Output the [X, Y] coordinate of the center of the cell containing the given text.  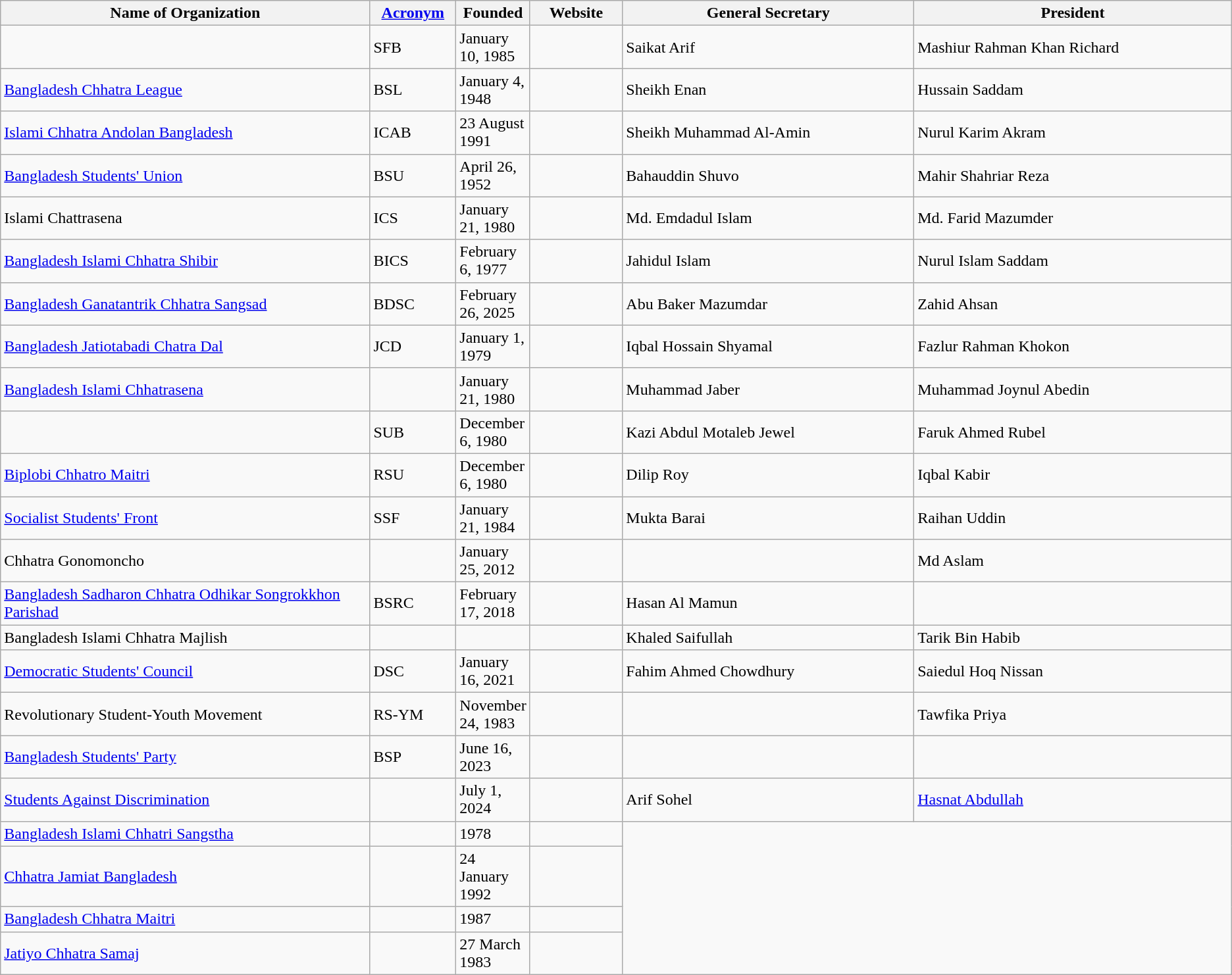
January 1, 1979 [493, 346]
Bangladesh Islami Chhatrasena [186, 389]
November 24, 1983 [493, 714]
Dilip Roy [769, 475]
RSU [413, 475]
Socialist Students' Front [186, 517]
DSC [413, 671]
27 March 1983 [493, 953]
Founded [493, 13]
Khaled Saifullah [769, 637]
Hasnat Abdullah [1073, 800]
Sheikh Enan [769, 89]
Bangladesh Islami Chhatri Sangstha [186, 834]
Bangladesh Students' Party [186, 757]
Muhammad Jaber [769, 389]
February 6, 1977 [493, 261]
January 10, 1985 [493, 47]
January 16, 2021 [493, 671]
Arif Sohel [769, 800]
RS-YM [413, 714]
Democratic Students' Council [186, 671]
ICS [413, 218]
Nurul Karim Akram [1073, 133]
Name of Organization [186, 13]
April 26, 1952 [493, 175]
Jahidul Islam [769, 261]
Md. Farid Mazumder [1073, 218]
General Secretary [769, 13]
Kazi Abdul Motaleb Jewel [769, 432]
Mashiur Rahman Khan Richard [1073, 47]
June 16, 2023 [493, 757]
February 17, 2018 [493, 604]
Revolutionary Student-Youth Movement [186, 714]
BSRC [413, 604]
Chhatra Gonomoncho [186, 561]
JCD [413, 346]
23 August 1991 [493, 133]
February 26, 2025 [493, 304]
24 January 1992 [493, 876]
1987 [493, 919]
Bahauddin Shuvo [769, 175]
Zahid Ahsan [1073, 304]
Jatiyo Chhatra Samaj [186, 953]
Islami Chattrasena [186, 218]
Mahir Shahriar Reza [1073, 175]
Biplobi Chhatro Maitri [186, 475]
BDSC [413, 304]
Iqbal Kabir [1073, 475]
Md. Emdadul Islam [769, 218]
Fazlur Rahman Khokon [1073, 346]
Sheikh Muhammad Al-Amin [769, 133]
Bangladesh Jatiotabadi Chatra Dal [186, 346]
January 21, 1984 [493, 517]
SUB [413, 432]
Fahim Ahmed Chowdhury [769, 671]
Abu Baker Mazumdar [769, 304]
Saiedul Hoq Nissan [1073, 671]
Saikat Arif [769, 47]
Iqbal Hossain Shyamal [769, 346]
BSP [413, 757]
Faruk Ahmed Rubel [1073, 432]
Bangladesh Chhatra League [186, 89]
SSF [413, 517]
Bangladesh Students' Union [186, 175]
July 1, 2024 [493, 800]
Tarik Bin Habib [1073, 637]
January 25, 2012 [493, 561]
Md Aslam [1073, 561]
BSU [413, 175]
Students Against Discrimination [186, 800]
President [1073, 13]
January 4, 1948 [493, 89]
Mukta Barai [769, 517]
BICS [413, 261]
Raihan Uddin [1073, 517]
Islami Chhatra Andolan Bangladesh [186, 133]
Muhammad Joynul Abedin [1073, 389]
Bangladesh Islami Chhatra Shibir [186, 261]
Bangladesh Islami Chhatra Majlish [186, 637]
ICAB [413, 133]
1978 [493, 834]
Bangladesh Chhatra Maitri [186, 919]
Acronym [413, 13]
BSL [413, 89]
Nurul Islam Saddam [1073, 261]
Chhatra Jamiat Bangladesh [186, 876]
Website [577, 13]
Bangladesh Ganatantrik Chhatra Sangsad [186, 304]
SFB [413, 47]
Tawfika Priya [1073, 714]
Hasan Al Mamun [769, 604]
Bangladesh Sadharon Chhatra Odhikar Songrokkhon Parishad [186, 604]
Hussain Saddam [1073, 89]
